Identify which cell holds the provided text, then report its (X, Y) central coordinate. 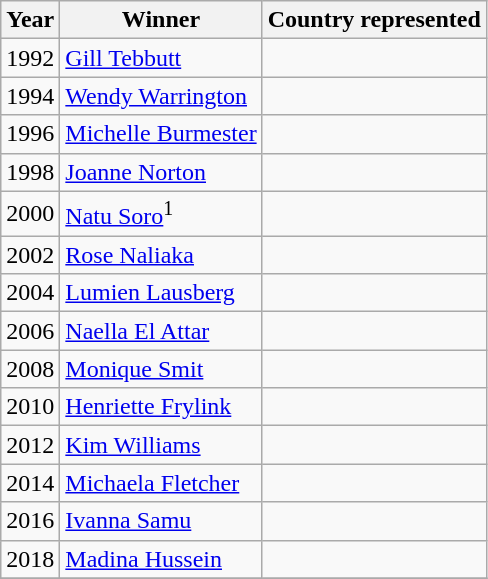
1998 (30, 172)
2010 (30, 407)
Year (30, 20)
Joanne Norton (161, 172)
2008 (30, 369)
Wendy Warrington (161, 96)
2012 (30, 445)
1992 (30, 58)
Henriette Frylink (161, 407)
Rose Naliaka (161, 255)
Michelle Burmester (161, 134)
Madina Hussein (161, 559)
Ivanna Samu (161, 521)
Lumien Lausberg (161, 293)
Naella El Attar (161, 331)
Michaela Fletcher (161, 483)
2018 (30, 559)
Monique Smit (161, 369)
2004 (30, 293)
2002 (30, 255)
Winner (161, 20)
Gill Tebbutt (161, 58)
1994 (30, 96)
2006 (30, 331)
Natu Soro1 (161, 214)
2016 (30, 521)
2000 (30, 214)
1996 (30, 134)
2014 (30, 483)
Kim Williams (161, 445)
Country represented (374, 20)
